Extract the (X, Y) coordinate from the center of the cell holding the provided text.  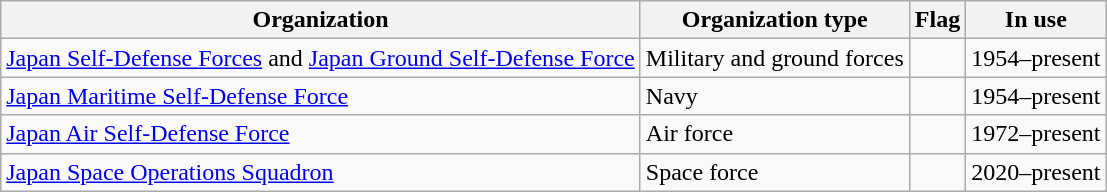
Military and ground forces (774, 58)
Organization type (774, 20)
1972–present (1036, 134)
Organization (321, 20)
Japan Air Self-Defense Force (321, 134)
Space force (774, 172)
Japan Maritime Self-Defense Force (321, 96)
2020–present (1036, 172)
Navy (774, 96)
Japan Space Operations Squadron (321, 172)
Flag (937, 20)
Japan Self-Defense Forces and Japan Ground Self-Defense Force (321, 58)
In use (1036, 20)
Air force (774, 134)
